Search for the cell housing the specified text and yield its [X, Y] center coordinate. 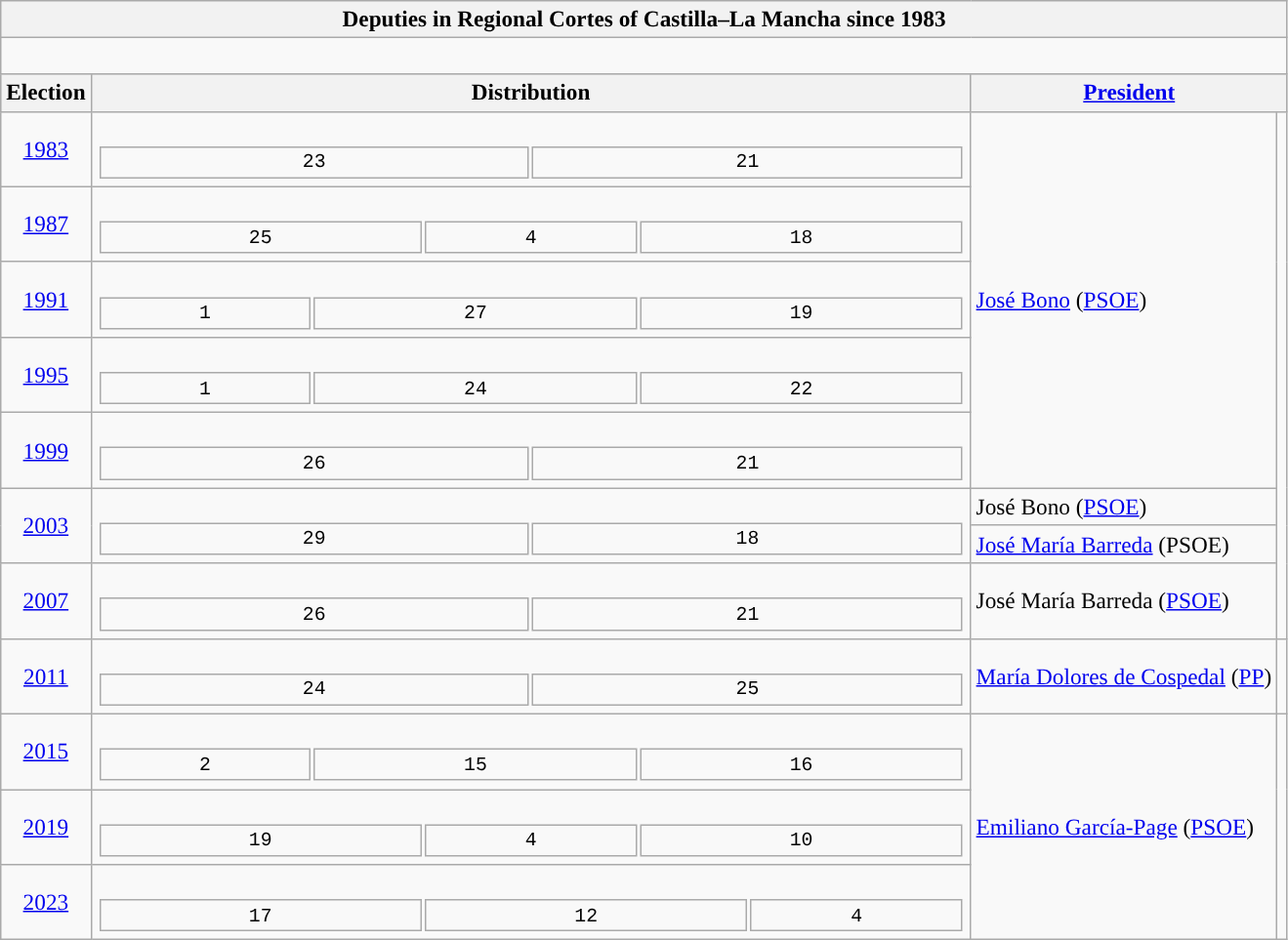
2007 [46, 601]
15 [477, 763]
1 24 22 [531, 375]
24 25 [531, 675]
María Dolores de Cospedal (PP) [1123, 675]
10 [801, 839]
29 [314, 539]
23 [314, 162]
1999 [46, 449]
Deputies in Regional Cortes of Castilla–La Mancha since 1983 [644, 19]
27 [477, 312]
1995 [46, 375]
Emiliano García-Page (PSOE) [1123, 826]
2019 [46, 826]
1991 [46, 299]
19 4 10 [531, 826]
1983 [46, 148]
2 15 16 [531, 752]
23 21 [531, 148]
16 [801, 763]
1 27 19 [531, 299]
Distribution [531, 93]
2 [205, 763]
17 12 4 [531, 902]
2015 [46, 752]
2023 [46, 902]
1987 [46, 225]
17 [260, 916]
22 [801, 387]
25 4 18 [531, 225]
12 [586, 916]
2003 [46, 525]
2011 [46, 675]
President [1129, 93]
Election [46, 93]
29 18 [531, 525]
